Scan for the cell matching the given text and deliver its [x, y] coordinate at center. 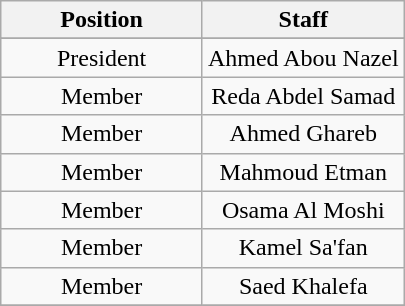
Ahmed Abou Nazel [303, 58]
Position [102, 20]
Reda Abdel Samad [303, 96]
Mahmoud Etman [303, 172]
Staff [303, 20]
Kamel Sa'fan [303, 248]
Osama Al Moshi [303, 210]
President [102, 58]
Ahmed Ghareb [303, 134]
Saed Khalefa [303, 286]
